From the cell containing the given text, extract its center point as [X, Y] coordinate. 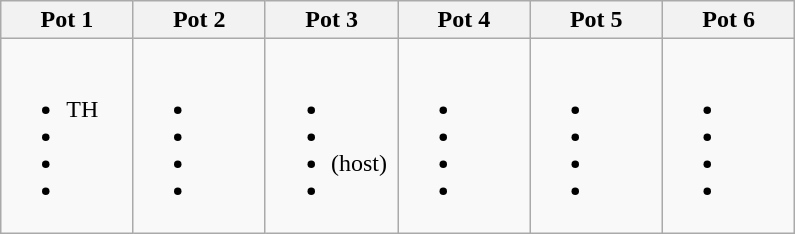
(host) [331, 136]
Pot 6 [728, 20]
Pot 5 [596, 20]
Pot 3 [331, 20]
TH [67, 136]
Pot 1 [67, 20]
Pot 2 [199, 20]
Pot 4 [464, 20]
